Identify which cell holds the provided text, then report its [x, y] central coordinate. 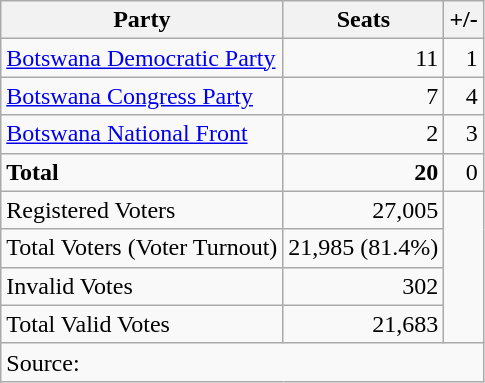
Botswana Democratic Party [142, 58]
1 [464, 58]
21,683 [364, 324]
Botswana Congress Party [142, 96]
+/- [464, 20]
Total Valid Votes [142, 324]
Seats [364, 20]
11 [364, 58]
7 [364, 96]
3 [464, 134]
Registered Voters [142, 210]
Botswana National Front [142, 134]
27,005 [364, 210]
2 [364, 134]
Source: [242, 362]
Party [142, 20]
Invalid Votes [142, 286]
4 [464, 96]
Total Voters (Voter Turnout) [142, 248]
20 [364, 172]
Total [142, 172]
0 [464, 172]
302 [364, 286]
21,985 (81.4%) [364, 248]
